Capture the cell that displays the provided text and extract its [x, y] central coordinate. 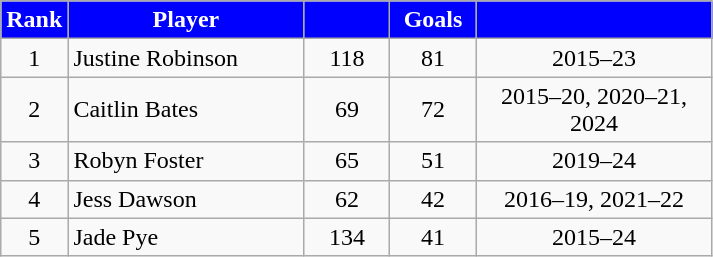
72 [433, 110]
Player [186, 20]
51 [433, 161]
2015–20, 2020–21, 2024 [594, 110]
69 [347, 110]
134 [347, 237]
2019–24 [594, 161]
Goals [433, 20]
Rank [34, 20]
2 [34, 110]
Jess Dawson [186, 199]
41 [433, 237]
2016–19, 2021–22 [594, 199]
2015–23 [594, 58]
42 [433, 199]
118 [347, 58]
3 [34, 161]
5 [34, 237]
81 [433, 58]
1 [34, 58]
Jade Pye [186, 237]
2015–24 [594, 237]
4 [34, 199]
65 [347, 161]
Robyn Foster [186, 161]
Justine Robinson [186, 58]
62 [347, 199]
Caitlin Bates [186, 110]
